Detect which cell encompasses the target text, then output its [X, Y] center coordinate. 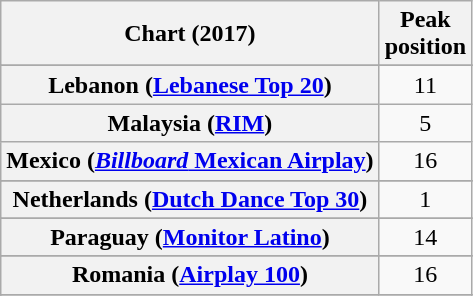
Lebanon (Lebanese Top 20) [190, 85]
Mexico (Billboard Mexican Airplay) [190, 161]
14 [425, 237]
11 [425, 85]
Chart (2017) [190, 34]
1 [425, 199]
Peak position [425, 34]
5 [425, 123]
Malaysia (RIM) [190, 123]
Netherlands (Dutch Dance Top 30) [190, 199]
Paraguay (Monitor Latino) [190, 237]
Romania (Airplay 100) [190, 275]
